Scan for the cell matching the given text and deliver its [X, Y] coordinate at center. 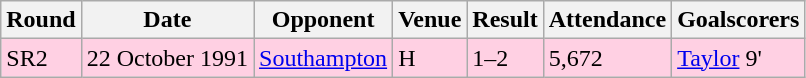
Opponent [324, 20]
Venue [430, 20]
Round [41, 20]
Goalscorers [738, 20]
Result [505, 20]
H [430, 58]
Attendance [607, 20]
Southampton [324, 58]
Date [167, 20]
Taylor 9' [738, 58]
1–2 [505, 58]
SR2 [41, 58]
22 October 1991 [167, 58]
5,672 [607, 58]
